Extract the [X, Y] coordinate from the center of the cell holding the provided text.  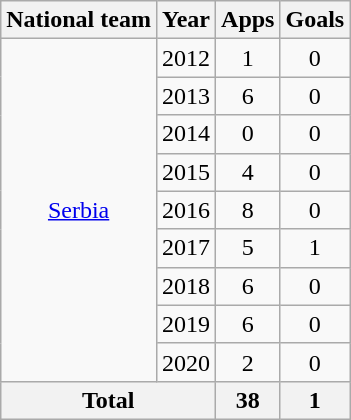
2020 [186, 362]
8 [248, 210]
Serbia [79, 210]
2 [248, 362]
38 [248, 400]
Total [108, 400]
2013 [186, 96]
2012 [186, 58]
Year [186, 20]
Apps [248, 20]
4 [248, 172]
2019 [186, 324]
National team [79, 20]
Goals [315, 20]
2015 [186, 172]
5 [248, 248]
2017 [186, 248]
2014 [186, 134]
2016 [186, 210]
2018 [186, 286]
